Identify which cell holds the provided text, then report its (X, Y) central coordinate. 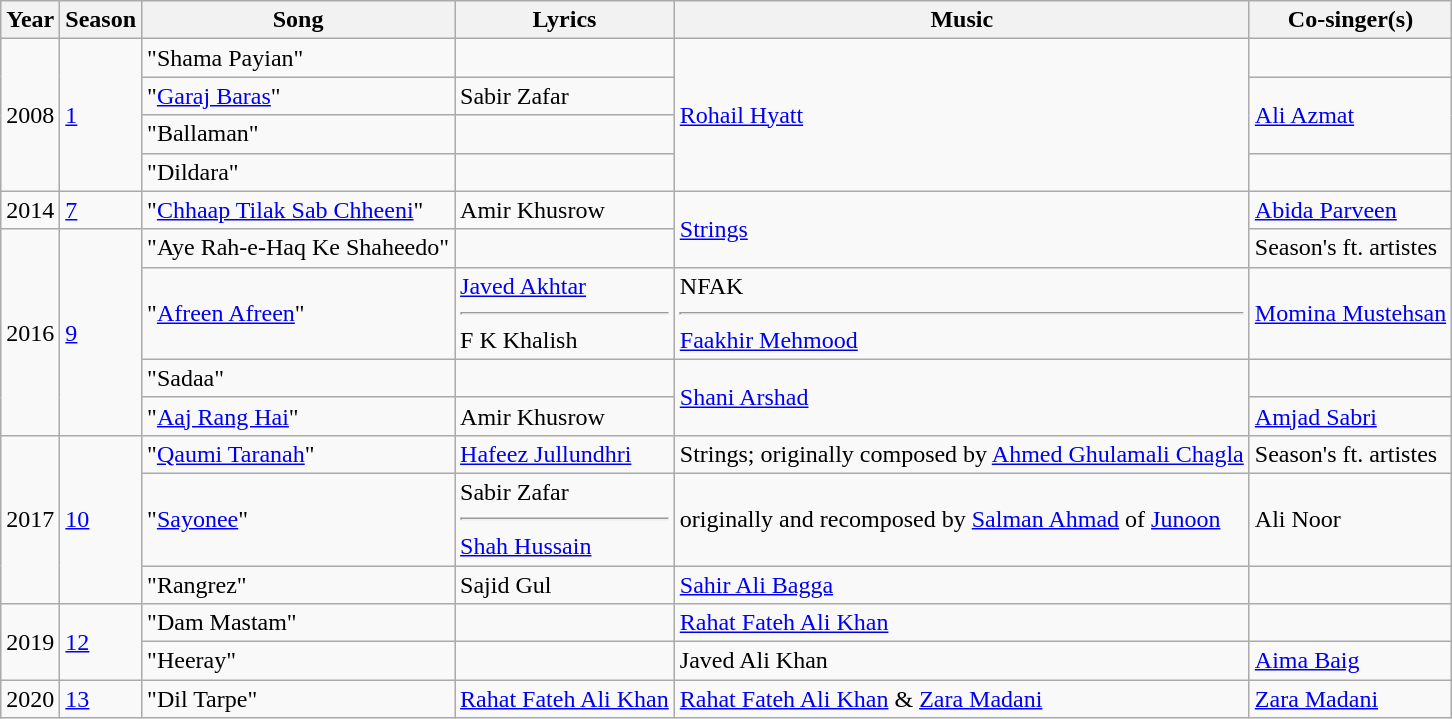
Sabir ZafarShah Hussain (565, 519)
NFAKFaakhir Mehmood (962, 313)
Zara Madani (1350, 699)
Ali Azmat (1350, 115)
"Sayonee" (298, 519)
Strings; originally composed by Ahmed Ghulamali Chagla (962, 454)
2017 (30, 519)
"Shama Payian" (298, 58)
Song (298, 20)
Rohail Hyatt (962, 115)
"Qaumi Taranah" (298, 454)
Aima Baig (1350, 661)
2008 (30, 115)
Hafeez Jullundhri (565, 454)
"Dil Tarpe" (298, 699)
2020 (30, 699)
"Sadaa" (298, 378)
originally and recomposed by Salman Ahmad of Junoon (962, 519)
Music (962, 20)
"Dam Mastam" (298, 623)
Javed AkhtarF K Khalish (565, 313)
"Afreen Afreen" (298, 313)
9 (101, 332)
"Chhaap Tilak Sab Chheeni" (298, 210)
2019 (30, 642)
"Heeray" (298, 661)
"Ballaman" (298, 134)
Sahir Ali Bagga (962, 585)
"Aaj Rang Hai" (298, 416)
"Garaj Baras" (298, 96)
Amjad Sabri (1350, 416)
2014 (30, 210)
Sabir Zafar (565, 96)
Season (101, 20)
Co-singer(s) (1350, 20)
2016 (30, 332)
Javed Ali Khan (962, 661)
12 (101, 642)
Strings (962, 229)
Rahat Fateh Ali Khan & Zara Madani (962, 699)
Lyrics (565, 20)
Sajid Gul (565, 585)
Abida Parveen (1350, 210)
"Aye Rah-e-Haq Ke Shaheedo" (298, 248)
Momina Mustehsan (1350, 313)
"Dildara" (298, 172)
Shani Arshad (962, 397)
Year (30, 20)
10 (101, 519)
1 (101, 115)
7 (101, 210)
"Rangrez" (298, 585)
Ali Noor (1350, 519)
13 (101, 699)
